Detect which cell encompasses the target text, then output its (X, Y) center coordinate. 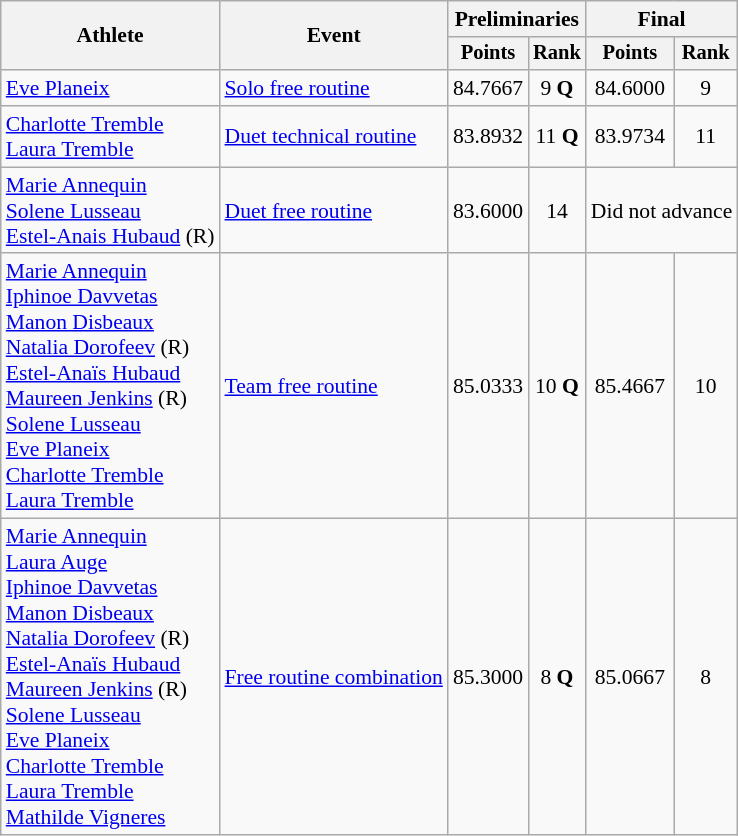
Marie AnnequinSolene LusseauEstel-Anais Hubaud (R) (110, 210)
85.0667 (630, 677)
10 (706, 386)
Free routine combination (334, 677)
85.4667 (630, 386)
Event (334, 36)
Athlete (110, 36)
84.6000 (630, 88)
83.6000 (488, 210)
8 Q (557, 677)
83.9734 (630, 136)
11 (706, 136)
85.0333 (488, 386)
Duet technical routine (334, 136)
14 (557, 210)
Eve Planeix (110, 88)
Duet free routine (334, 210)
83.8932 (488, 136)
Solo free routine (334, 88)
9 (706, 88)
85.3000 (488, 677)
10 Q (557, 386)
11 Q (557, 136)
8 (706, 677)
Preliminaries (517, 19)
Team free routine (334, 386)
Charlotte TrembleLaura Tremble (110, 136)
Final (662, 19)
9 Q (557, 88)
84.7667 (488, 88)
Did not advance (662, 210)
